Search for the cell housing the specified text and yield its (x, y) center coordinate. 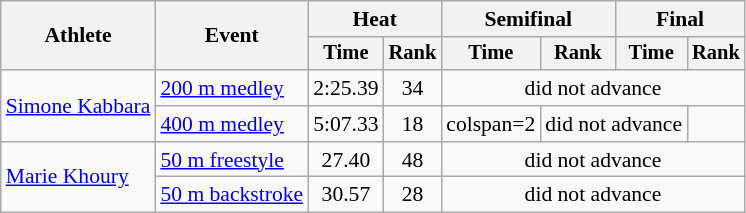
400 m medley (232, 124)
Event (232, 36)
Heat (374, 19)
27.40 (346, 160)
2:25.39 (346, 88)
Athlete (78, 36)
50 m backstroke (232, 195)
Semifinal (528, 19)
28 (413, 195)
Final (680, 19)
18 (413, 124)
colspan=2 (490, 124)
Marie Khoury (78, 178)
30.57 (346, 195)
200 m medley (232, 88)
50 m freestyle (232, 160)
Simone Kabbara (78, 106)
34 (413, 88)
48 (413, 160)
5:07.33 (346, 124)
